Return (X, Y) of the center of cell containing provided text 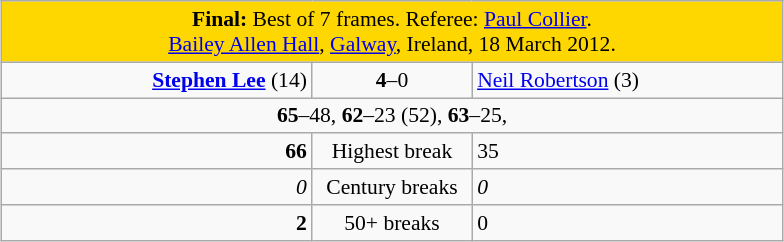
2 (157, 223)
4–0 (392, 80)
66 (157, 152)
65–48, 62–23 (52), 63–25, (392, 116)
Final: Best of 7 frames. Referee: Paul Collier.Bailey Allen Hall, Galway, Ireland, 18 March 2012. (392, 32)
50+ breaks (392, 223)
Century breaks (392, 187)
Stephen Lee (14) (157, 80)
35 (627, 152)
Highest break (392, 152)
Neil Robertson (3) (627, 80)
